Search for the cell housing the specified text and yield its (X, Y) center coordinate. 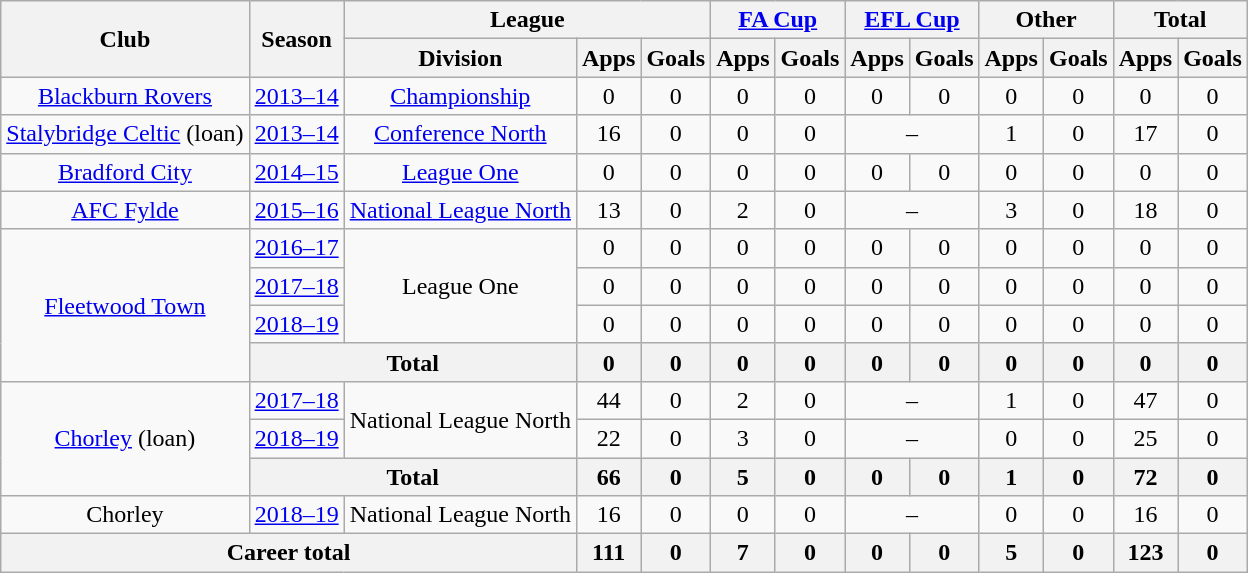
Fleetwood Town (125, 305)
17 (1145, 134)
2016–17 (296, 248)
Club (125, 39)
22 (608, 438)
Division (460, 58)
AFC Fylde (125, 210)
72 (1145, 477)
44 (608, 400)
Stalybridge Celtic (loan) (125, 134)
13 (608, 210)
2014–15 (296, 172)
Chorley (loan) (125, 438)
Championship (460, 96)
Season (296, 39)
League (527, 20)
2015–16 (296, 210)
FA Cup (778, 20)
25 (1145, 438)
66 (608, 477)
Career total (289, 553)
Bradford City (125, 172)
47 (1145, 400)
7 (743, 553)
EFL Cup (912, 20)
18 (1145, 210)
123 (1145, 553)
Conference North (460, 134)
111 (608, 553)
Other (1046, 20)
Blackburn Rovers (125, 96)
Chorley (125, 515)
